Extract the (x, y) coordinate from the center of the cell holding the provided text.  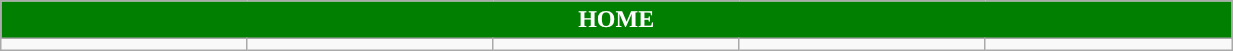
HOME (616, 20)
